Output the (X, Y) coordinate of the center of the cell containing the given text.  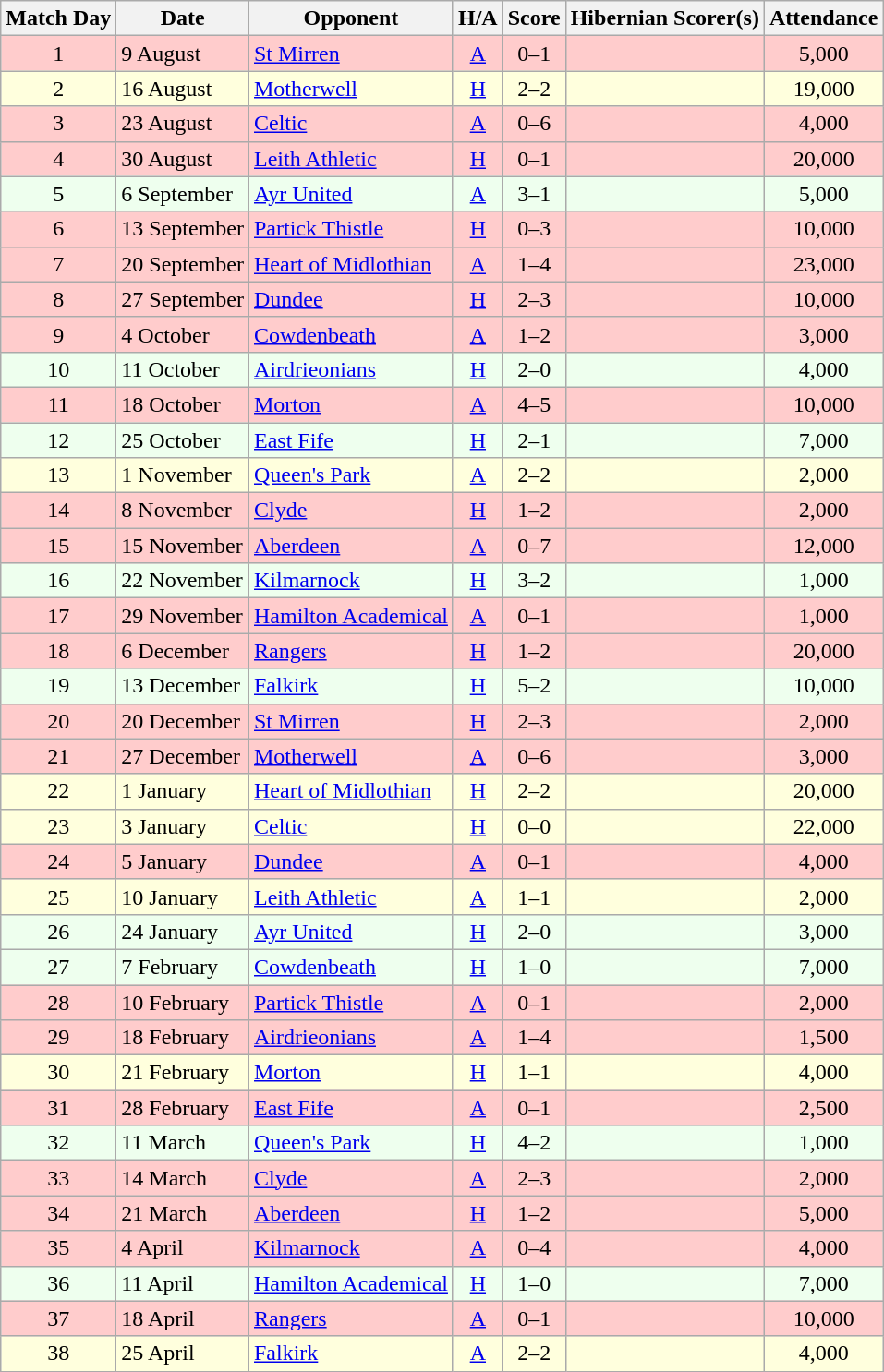
28 February (183, 1108)
18 October (183, 404)
31 (59, 1108)
11 March (183, 1143)
Opponent (351, 18)
25 (59, 897)
0–3 (534, 229)
30 (59, 1073)
15 November (183, 546)
1 January (183, 791)
11 October (183, 369)
25 October (183, 440)
28 (59, 1002)
13 December (183, 686)
13 (59, 475)
14 (59, 511)
Date (183, 18)
4–2 (534, 1143)
30 August (183, 159)
3–2 (534, 581)
16 (59, 581)
38 (59, 1354)
6 December (183, 651)
11 (59, 404)
24 January (183, 932)
10 February (183, 1002)
12 (59, 440)
2 (59, 89)
23,000 (823, 264)
16 August (183, 89)
0–7 (534, 546)
27 September (183, 299)
34 (59, 1213)
27 December (183, 756)
17 (59, 616)
0–4 (534, 1248)
21 (59, 756)
27 (59, 967)
25 April (183, 1354)
4 (59, 159)
22 (59, 791)
20 September (183, 264)
10 January (183, 897)
21 March (183, 1213)
22 November (183, 581)
13 September (183, 229)
20 December (183, 721)
36 (59, 1283)
18 (59, 651)
3 (59, 124)
Hibernian Scorer(s) (665, 18)
5–2 (534, 686)
4 October (183, 334)
18 February (183, 1038)
11 April (183, 1283)
19,000 (823, 89)
8 (59, 299)
1 (59, 54)
33 (59, 1178)
12,000 (823, 546)
4–5 (534, 404)
Score (534, 18)
20 (59, 721)
24 (59, 861)
2–1 (534, 440)
29 (59, 1038)
15 (59, 546)
6 September (183, 194)
7 February (183, 967)
H/A (478, 18)
6 (59, 229)
9 (59, 334)
21 February (183, 1073)
1 November (183, 475)
32 (59, 1143)
19 (59, 686)
29 November (183, 616)
26 (59, 932)
10 (59, 369)
3 January (183, 826)
14 March (183, 1178)
23 August (183, 124)
8 November (183, 511)
0–0 (534, 826)
4 April (183, 1248)
7 (59, 264)
Match Day (59, 18)
18 April (183, 1318)
23 (59, 826)
37 (59, 1318)
Attendance (823, 18)
9 August (183, 54)
35 (59, 1248)
5 January (183, 861)
22,000 (823, 826)
5 (59, 194)
2,500 (823, 1108)
3–1 (534, 194)
1,500 (823, 1038)
